Output the [X, Y] coordinate of the center of the cell containing the given text.  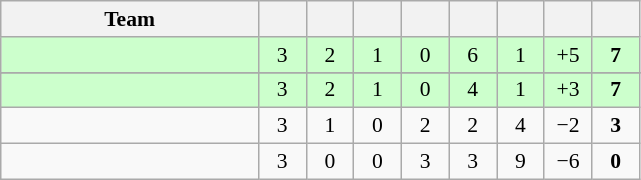
+5 [568, 55]
+3 [568, 90]
−6 [568, 162]
9 [520, 162]
−2 [568, 126]
Team [130, 19]
6 [473, 55]
